Capture the cell that displays the provided text and extract its [X, Y] central coordinate. 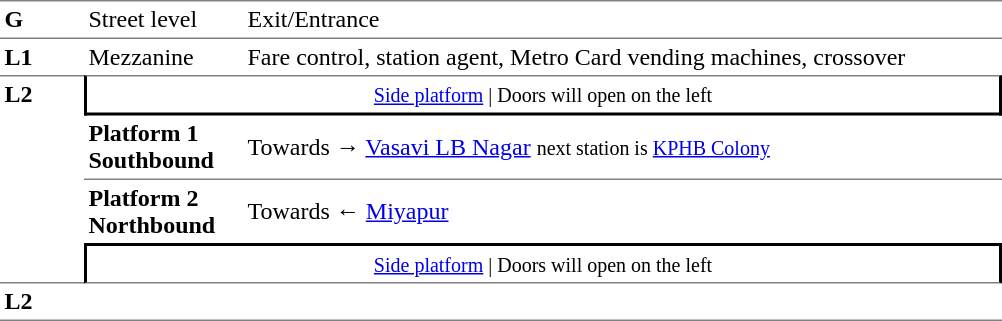
L2 [42, 179]
Platform 2Northbound [164, 212]
Towards ← Miyapur [622, 212]
Exit/Entrance [622, 20]
G [42, 20]
Towards → Vasavi LB Nagar next station is KPHB Colony [622, 148]
Fare control, station agent, Metro Card vending machines, crossover [622, 57]
Mezzanine [164, 57]
Platform 1Southbound [164, 148]
L1 [42, 57]
Street level [164, 20]
